Extract the [X, Y] coordinate from the center of the cell holding the provided text.  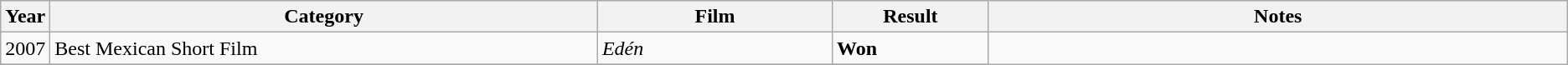
Result [911, 17]
Year [25, 17]
Category [324, 17]
Notes [1278, 17]
Won [911, 48]
Best Mexican Short Film [324, 48]
Film [714, 17]
Edén [714, 48]
2007 [25, 48]
